Capture the cell that displays the provided text and extract its (x, y) central coordinate. 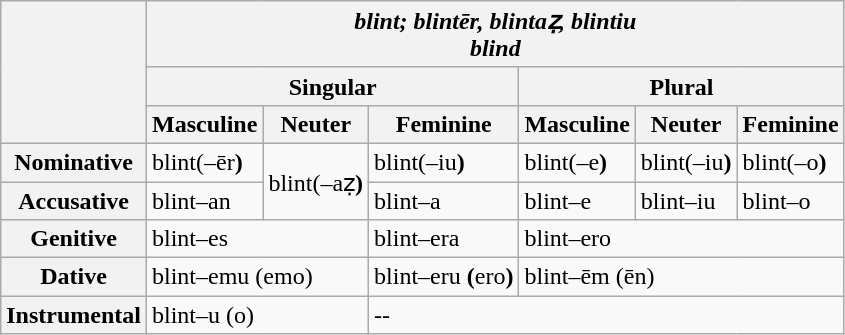
blint(–aẓ) (316, 181)
blint; blintēr, blintaẓ, blintiu blind (495, 34)
blint–an (204, 201)
-- (607, 315)
Genitive (74, 239)
blint–ero (682, 239)
blint–o (790, 201)
Nominative (74, 162)
blint(–e) (577, 162)
blint–ēm (ēn) (682, 277)
blint–u (o) (257, 315)
blint(–ēr) (204, 162)
Instrumental (74, 315)
blint(–o) (790, 162)
blint–era (444, 239)
blint–a (444, 201)
blint–es (257, 239)
blint–emu (emo) (257, 277)
Singular (332, 86)
Accusative (74, 201)
Dative (74, 277)
Plural (682, 86)
blint–e (577, 201)
blint–eru (ero) (444, 277)
blint–iu (686, 201)
